Provide the (X, Y) coordinate of the cell's center where the given text is located.  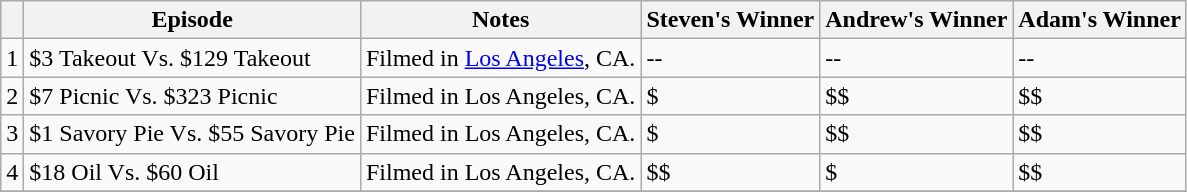
Notes (500, 20)
$7 Picnic Vs. $323 Picnic (192, 96)
Episode (192, 20)
Andrew's Winner (916, 20)
2 (12, 96)
$18 Oil Vs. $60 Oil (192, 172)
1 (12, 58)
$1 Savory Pie Vs. $55 Savory Pie (192, 134)
$3 Takeout Vs. $129 Takeout (192, 58)
Adam's Winner (1100, 20)
4 (12, 172)
3 (12, 134)
Steven's Winner (730, 20)
